Locate the cell with the specified text and output its (X, Y) center coordinate. 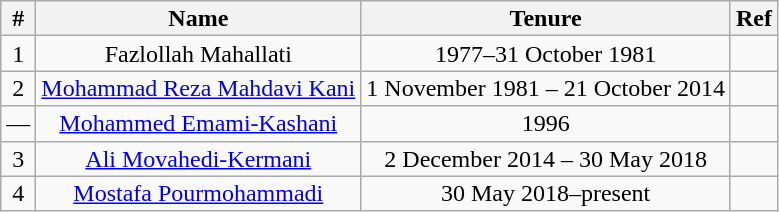
1 November 1981 – 21 October 2014 (546, 88)
1996 (546, 124)
Mohammed Emami-Kashani (198, 124)
Name (198, 18)
Mohammad Reza Mahdavi Kani (198, 88)
Tenure (546, 18)
2 December 2014 – 30 May 2018 (546, 158)
Fazlollah Mahallati (198, 54)
Ref (754, 18)
— (18, 124)
1977–31 October 1981 (546, 54)
4 (18, 194)
Mostafa Pourmohammadi (198, 194)
1 (18, 54)
30 May 2018–present (546, 194)
# (18, 18)
Ali Movahedi-Kermani (198, 158)
2 (18, 88)
3 (18, 158)
